Find where the given text appears and provide that cell's center as [x, y] coordinate. 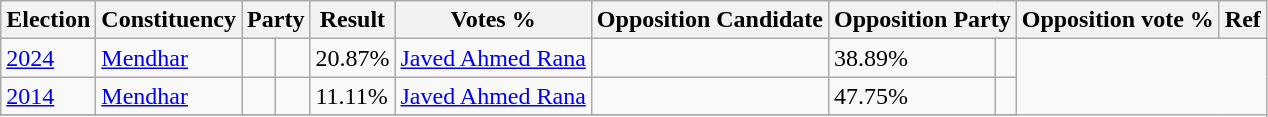
Result [352, 20]
20.87% [352, 58]
Opposition Candidate [710, 20]
Constituency [169, 20]
Votes % [493, 20]
11.11% [352, 96]
Opposition Party [922, 20]
Party [276, 20]
38.89% [911, 58]
47.75% [911, 96]
Ref [1242, 20]
Opposition vote % [1118, 20]
Election [48, 20]
2024 [48, 58]
2014 [48, 96]
